Scan for the cell matching the given text and deliver its (X, Y) coordinate at center. 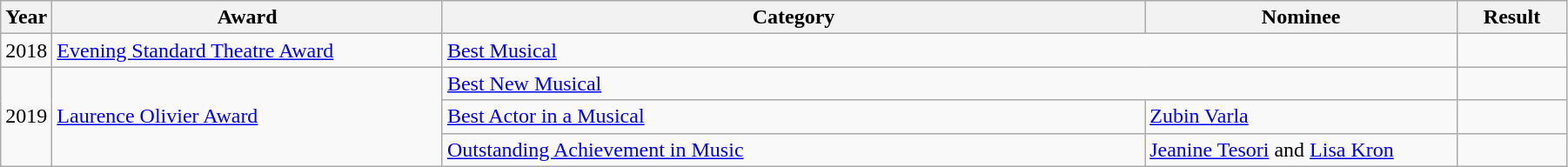
Laurence Olivier Award (247, 117)
Award (247, 17)
Best Musical (949, 50)
2018 (26, 50)
Jeanine Tesori and Lisa Kron (1302, 150)
Zubin Varla (1302, 117)
Outstanding Achievement in Music (794, 150)
Nominee (1302, 17)
Evening Standard Theatre Award (247, 50)
Best New Musical (949, 83)
Result (1512, 17)
Best Actor in a Musical (794, 117)
Year (26, 17)
Category (794, 17)
2019 (26, 117)
